Provide the [X, Y] coordinate of the cell's center where the given text is located.  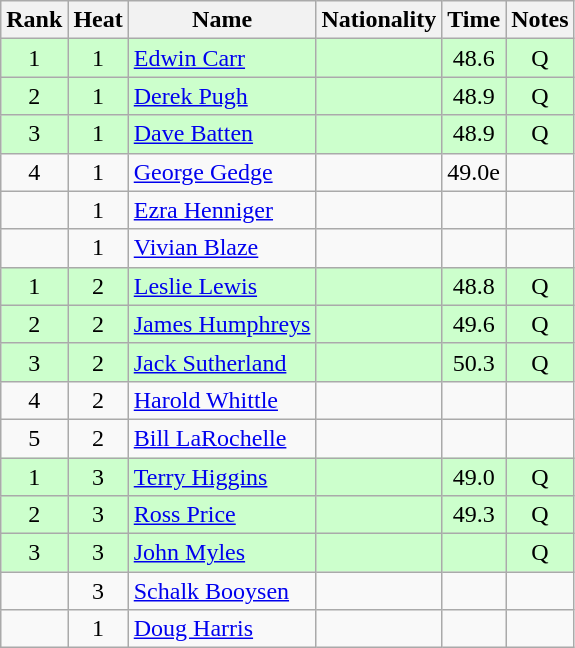
Ezra Henniger [222, 210]
Jack Sutherland [222, 362]
Bill LaRochelle [222, 438]
50.3 [474, 362]
5 [34, 438]
48.6 [474, 58]
Heat [98, 20]
John Myles [222, 553]
Name [222, 20]
Nationality [379, 20]
49.3 [474, 515]
Schalk Booysen [222, 591]
Ross Price [222, 515]
Edwin Carr [222, 58]
49.0 [474, 477]
49.0e [474, 172]
Vivian Blaze [222, 248]
George Gedge [222, 172]
Rank [34, 20]
James Humphreys [222, 324]
Dave Batten [222, 134]
Doug Harris [222, 629]
49.6 [474, 324]
Time [474, 20]
Harold Whittle [222, 400]
Derek Pugh [222, 96]
Terry Higgins [222, 477]
Leslie Lewis [222, 286]
48.8 [474, 286]
Notes [540, 20]
